Capture the cell that displays the provided text and extract its [X, Y] central coordinate. 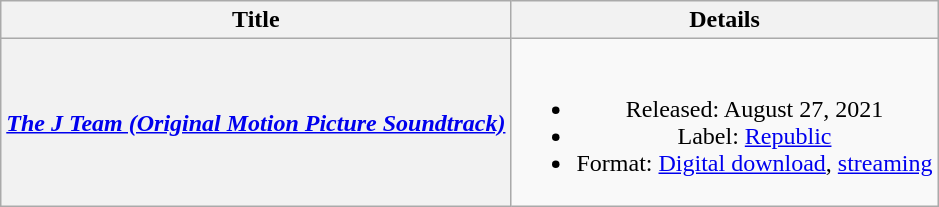
Details [724, 20]
Title [256, 20]
The J Team (Original Motion Picture Soundtrack) [256, 122]
Released: August 27, 2021Label: RepublicFormat: Digital download, streaming [724, 122]
